Extract the (X, Y) coordinate from the center of the cell holding the provided text.  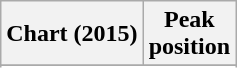
Chart (2015) (72, 34)
Peakposition (189, 34)
